Extract the [x, y] coordinate from the center of the cell holding the provided text.  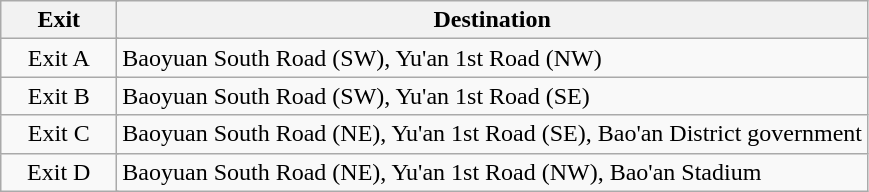
Exit A [59, 58]
Baoyuan South Road (NE), Yu'an 1st Road (NW), Bao'an Stadium [492, 172]
Exit B [59, 96]
Exit [59, 20]
Baoyuan South Road (NE), Yu'an 1st Road (SE), Bao'an District government [492, 134]
Destination [492, 20]
Exit D [59, 172]
Exit C [59, 134]
Baoyuan South Road (SW), Yu'an 1st Road (SE) [492, 96]
Baoyuan South Road (SW), Yu'an 1st Road (NW) [492, 58]
